Output the [x, y] coordinate of the center of the cell containing the given text.  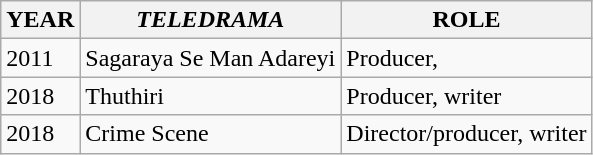
Crime Scene [210, 134]
Producer, [466, 58]
Producer, writer [466, 96]
Sagaraya Se Man Adareyi [210, 58]
2011 [40, 58]
Director/producer, writer [466, 134]
TELEDRAMA [210, 20]
YEAR [40, 20]
Thuthiri [210, 96]
ROLE [466, 20]
